Determine the [x, y] coordinate at the center of the cell enclosing the given text.  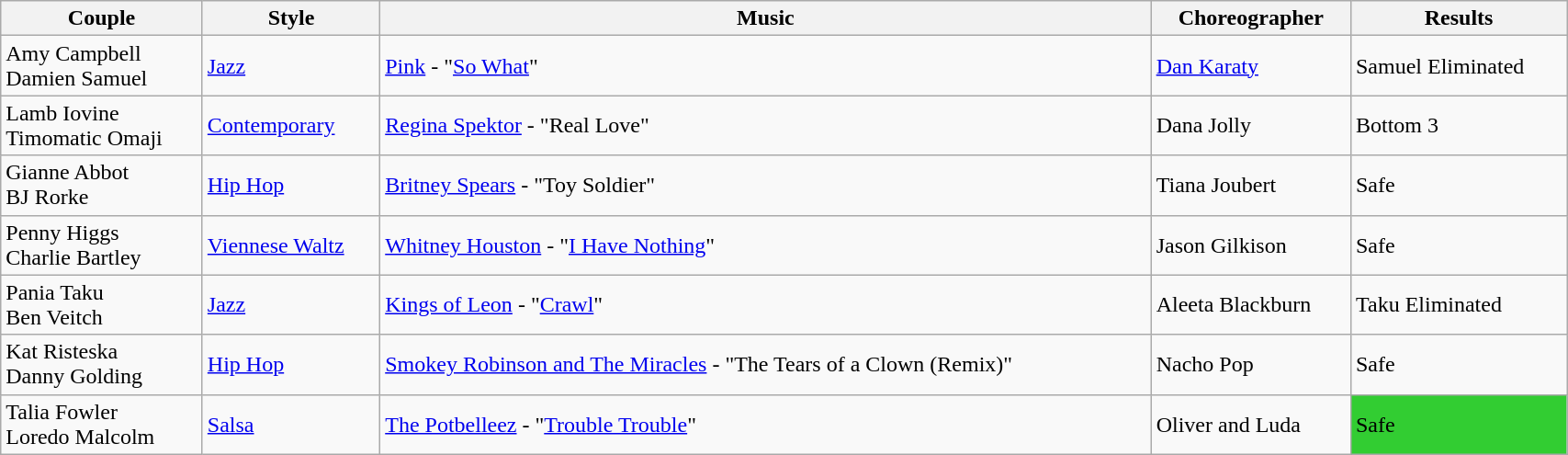
Contemporary [290, 125]
Lamb Iovine Timomatic Omaji [102, 125]
Regina Spektor - "Real Love" [766, 125]
Choreographer [1251, 18]
Results [1459, 18]
Whitney Houston - "I Have Nothing" [766, 245]
Nacho Pop [1251, 364]
Tiana Joubert [1251, 186]
Pink - "So What" [766, 66]
Dana Jolly [1251, 125]
Samuel Eliminated [1459, 66]
Talia Fowler Loredo Malcolm [102, 425]
Smokey Robinson and The Miracles - "The Tears of a Clown (Remix)" [766, 364]
Aleeta Blackburn [1251, 305]
Kings of Leon - "Crawl" [766, 305]
Salsa [290, 425]
Viennese Waltz [290, 245]
Britney Spears - "Toy Soldier" [766, 186]
Oliver and Luda [1251, 425]
Taku Eliminated [1459, 305]
Bottom 3 [1459, 125]
The Potbelleez - "Trouble Trouble" [766, 425]
Couple [102, 18]
Kat Risteska Danny Golding [102, 364]
Amy Campbell Damien Samuel [102, 66]
Music [766, 18]
Style [290, 18]
Penny Higgs Charlie Bartley [102, 245]
Dan Karaty [1251, 66]
Jason Gilkison [1251, 245]
Pania Taku Ben Veitch [102, 305]
Gianne Abbot BJ Rorke [102, 186]
